Determine the (x, y) coordinate at the center of the cell enclosing the given text.  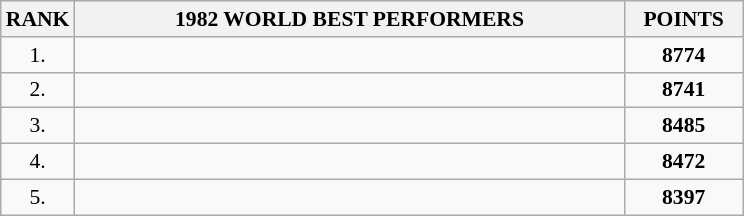
8741 (684, 90)
1982 WORLD BEST PERFORMERS (349, 19)
5. (38, 197)
8485 (684, 126)
3. (38, 126)
2. (38, 90)
8774 (684, 55)
8397 (684, 197)
POINTS (684, 19)
1. (38, 55)
4. (38, 162)
RANK (38, 19)
8472 (684, 162)
